Return the [x, y] coordinate for the center point of the cell that contains the specified text.  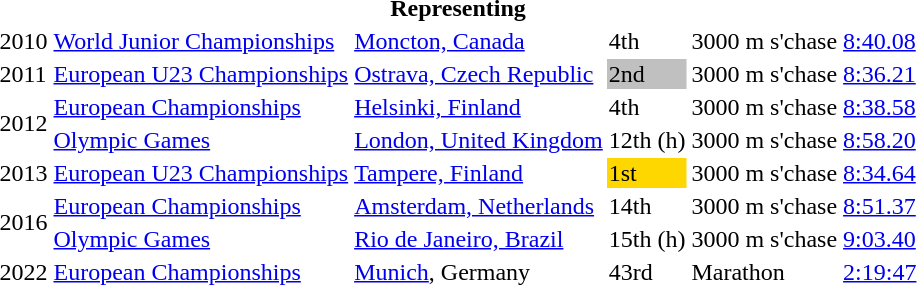
Ostrava, Czech Republic [479, 74]
12th (h) [647, 140]
15th (h) [647, 239]
Helsinki, Finland [479, 107]
World Junior Championships [201, 41]
Rio de Janeiro, Brazil [479, 239]
Moncton, Canada [479, 41]
14th [647, 206]
Tampere, Finland [479, 173]
2nd [647, 74]
Amsterdam, Netherlands [479, 206]
1st [647, 173]
London, United Kingdom [479, 140]
